Return the [x, y] coordinate for the center point of the cell that contains the specified text.  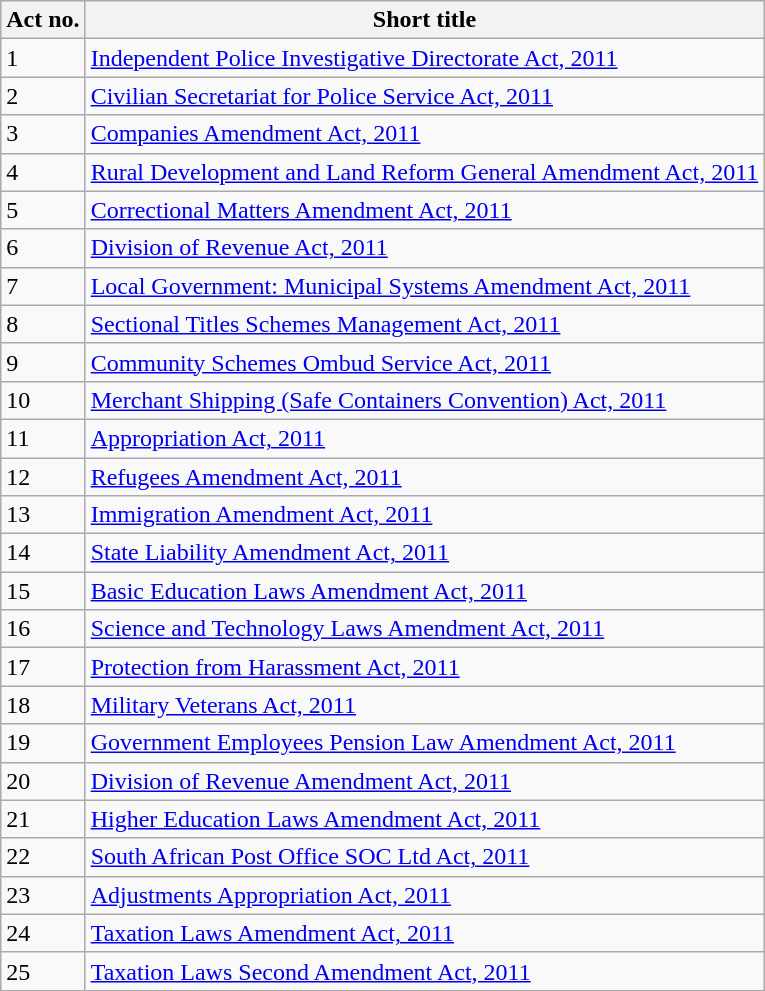
Independent Police Investigative Directorate Act, 2011 [424, 58]
4 [43, 172]
14 [43, 553]
8 [43, 324]
Act no. [43, 20]
Protection from Harassment Act, 2011 [424, 667]
Military Veterans Act, 2011 [424, 705]
South African Post Office SOC Ltd Act, 2011 [424, 857]
13 [43, 515]
24 [43, 933]
6 [43, 248]
Division of Revenue Act, 2011 [424, 248]
Appropriation Act, 2011 [424, 438]
Immigration Amendment Act, 2011 [424, 515]
23 [43, 895]
17 [43, 667]
1 [43, 58]
2 [43, 96]
15 [43, 591]
5 [43, 210]
Rural Development and Land Reform General Amendment Act, 2011 [424, 172]
20 [43, 781]
21 [43, 819]
10 [43, 400]
Government Employees Pension Law Amendment Act, 2011 [424, 743]
7 [43, 286]
11 [43, 438]
18 [43, 705]
Sectional Titles Schemes Management Act, 2011 [424, 324]
Taxation Laws Second Amendment Act, 2011 [424, 971]
Higher Education Laws Amendment Act, 2011 [424, 819]
3 [43, 134]
Local Government: Municipal Systems Amendment Act, 2011 [424, 286]
9 [43, 362]
State Liability Amendment Act, 2011 [424, 553]
Community Schemes Ombud Service Act, 2011 [424, 362]
19 [43, 743]
Companies Amendment Act, 2011 [424, 134]
Division of Revenue Amendment Act, 2011 [424, 781]
25 [43, 971]
Short title [424, 20]
22 [43, 857]
Adjustments Appropriation Act, 2011 [424, 895]
Civilian Secretariat for Police Service Act, 2011 [424, 96]
Merchant Shipping (Safe Containers Convention) Act, 2011 [424, 400]
16 [43, 629]
Refugees Amendment Act, 2011 [424, 477]
12 [43, 477]
Taxation Laws Amendment Act, 2011 [424, 933]
Correctional Matters Amendment Act, 2011 [424, 210]
Basic Education Laws Amendment Act, 2011 [424, 591]
Science and Technology Laws Amendment Act, 2011 [424, 629]
